Return (x, y) of the center of cell containing provided text 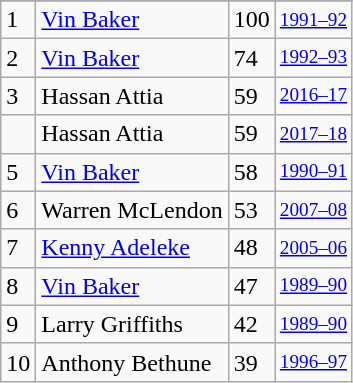
Kenny Adeleke (132, 248)
9 (18, 324)
2016–17 (313, 96)
39 (252, 362)
Warren McLendon (132, 210)
1991–92 (313, 20)
Anthony Bethune (132, 362)
58 (252, 172)
3 (18, 96)
74 (252, 58)
1992–93 (313, 58)
42 (252, 324)
Larry Griffiths (132, 324)
1996–97 (313, 362)
8 (18, 286)
2005–06 (313, 248)
53 (252, 210)
2 (18, 58)
48 (252, 248)
100 (252, 20)
47 (252, 286)
7 (18, 248)
6 (18, 210)
1990–91 (313, 172)
2017–18 (313, 134)
5 (18, 172)
2007–08 (313, 210)
1 (18, 20)
10 (18, 362)
